From the cell containing the given text, extract its center point as [x, y] coordinate. 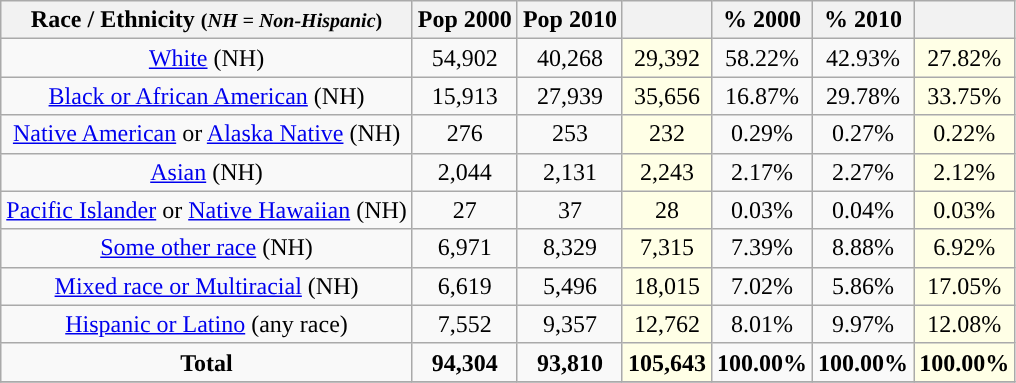
54,902 [464, 58]
Pacific Islander or Native Hawaiian (NH) [207, 210]
White (NH) [207, 58]
35,656 [666, 96]
94,304 [464, 362]
% 2000 [762, 20]
2,243 [666, 172]
12.08% [964, 324]
% 2010 [864, 20]
Pop 2000 [464, 20]
40,268 [570, 58]
Mixed race or Multiracial (NH) [207, 286]
9,357 [570, 324]
8,329 [570, 248]
0.04% [864, 210]
12,762 [666, 324]
105,643 [666, 362]
6,619 [464, 286]
2.12% [964, 172]
7.02% [762, 286]
27.82% [964, 58]
Hispanic or Latino (any race) [207, 324]
58.22% [762, 58]
28 [666, 210]
8.01% [762, 324]
253 [570, 134]
5,496 [570, 286]
5.86% [864, 286]
17.05% [964, 286]
27 [464, 210]
16.87% [762, 96]
Black or African American (NH) [207, 96]
2,044 [464, 172]
Total [207, 362]
42.93% [864, 58]
9.97% [864, 324]
7,552 [464, 324]
0.27% [864, 134]
29.78% [864, 96]
Pop 2010 [570, 20]
8.88% [864, 248]
27,939 [570, 96]
37 [570, 210]
6.92% [964, 248]
2.17% [762, 172]
0.29% [762, 134]
7.39% [762, 248]
18,015 [666, 286]
7,315 [666, 248]
276 [464, 134]
Native American or Alaska Native (NH) [207, 134]
0.22% [964, 134]
2.27% [864, 172]
Some other race (NH) [207, 248]
93,810 [570, 362]
2,131 [570, 172]
15,913 [464, 96]
232 [666, 134]
Race / Ethnicity (NH = Non-Hispanic) [207, 20]
Asian (NH) [207, 172]
6,971 [464, 248]
29,392 [666, 58]
33.75% [964, 96]
